Provide the (X, Y) coordinate of the cell's center where the given text is located.  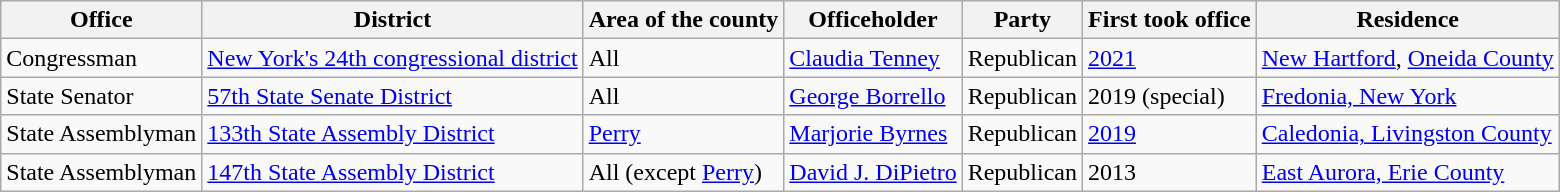
All (except Perry) (684, 172)
147th State Assembly District (392, 172)
133th State Assembly District (392, 134)
Caledonia, Livingston County (1408, 134)
57th State Senate District (392, 96)
Congressman (102, 58)
East Aurora, Erie County (1408, 172)
2013 (1170, 172)
Marjorie Byrnes (873, 134)
Officeholder (873, 20)
Office (102, 20)
State Senator (102, 96)
Perry (684, 134)
Residence (1408, 20)
Fredonia, New York (1408, 96)
George Borrello (873, 96)
New York's 24th congressional district (392, 58)
District (392, 20)
2019 (special) (1170, 96)
Area of the county (684, 20)
Claudia Tenney (873, 58)
Party (1022, 20)
2019 (1170, 134)
2021 (1170, 58)
New Hartford, Oneida County (1408, 58)
David J. DiPietro (873, 172)
First took office (1170, 20)
